Pinpoint the cell where the given text exists, returning its (X, Y) midpoint coordinate. 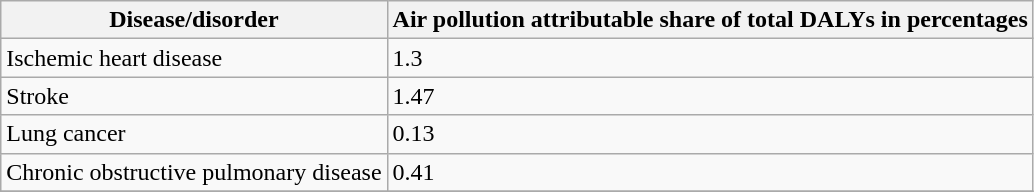
Air pollution attributable share of total DALYs in percentages (710, 20)
1.47 (710, 96)
Chronic obstructive pulmonary disease (194, 172)
Ischemic heart disease (194, 58)
1.3 (710, 58)
0.41 (710, 172)
Disease/disorder (194, 20)
Stroke (194, 96)
Lung cancer (194, 134)
0.13 (710, 134)
